Detect which cell encompasses the target text, then output its [X, Y] center coordinate. 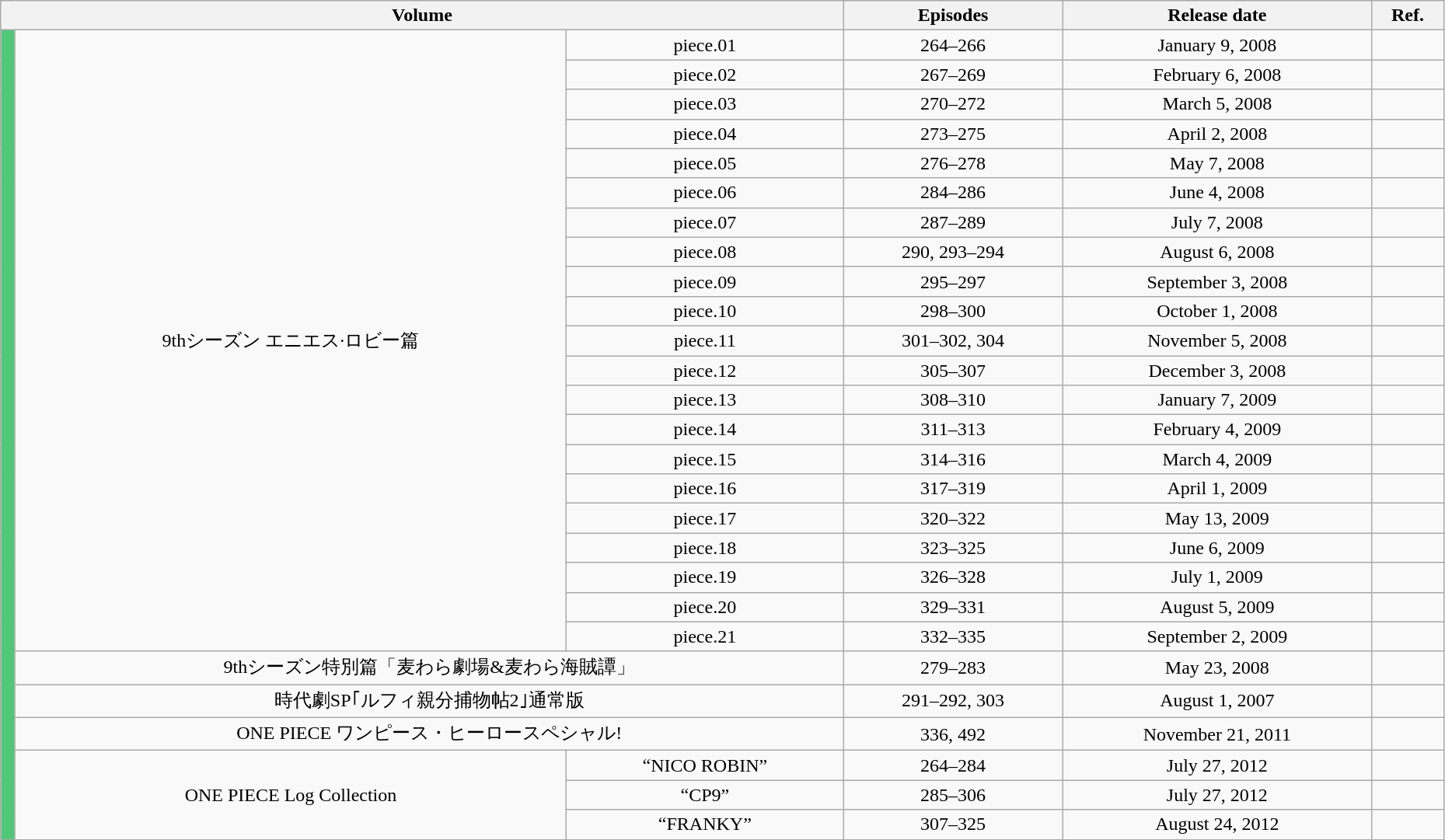
May 23, 2008 [1217, 668]
291–292, 303 [953, 701]
piece.09 [705, 281]
264–284 [953, 765]
piece.12 [705, 371]
305–307 [953, 371]
piece.10 [705, 311]
276–278 [953, 163]
August 24, 2012 [1217, 824]
November 21, 2011 [1217, 734]
March 4, 2009 [1217, 459]
piece.03 [705, 104]
piece.18 [705, 548]
piece.08 [705, 252]
“FRANKY” [705, 824]
piece.04 [705, 134]
March 5, 2008 [1217, 104]
piece.21 [705, 636]
piece.20 [705, 607]
Ref. [1408, 16]
329–331 [953, 607]
311–313 [953, 430]
October 1, 2008 [1217, 311]
May 13, 2009 [1217, 518]
Release date [1217, 16]
298–300 [953, 311]
267–269 [953, 75]
piece.17 [705, 518]
November 5, 2008 [1217, 340]
307–325 [953, 824]
April 1, 2009 [1217, 489]
308–310 [953, 400]
May 7, 2008 [1217, 163]
314–316 [953, 459]
July 1, 2009 [1217, 577]
piece.06 [705, 193]
時代劇SP｢ルフィ親分捕物帖2｣通常版 [429, 701]
June 6, 2009 [1217, 548]
320–322 [953, 518]
326–328 [953, 577]
317–319 [953, 489]
piece.16 [705, 489]
piece.07 [705, 222]
August 5, 2009 [1217, 607]
August 6, 2008 [1217, 252]
“NICO ROBIN” [705, 765]
piece.14 [705, 430]
February 6, 2008 [1217, 75]
Episodes [953, 16]
270–272 [953, 104]
piece.11 [705, 340]
323–325 [953, 548]
piece.19 [705, 577]
264–266 [953, 45]
September 2, 2009 [1217, 636]
piece.05 [705, 163]
290, 293–294 [953, 252]
April 2, 2008 [1217, 134]
285–306 [953, 795]
piece.15 [705, 459]
273–275 [953, 134]
301–302, 304 [953, 340]
ONE PIECE Log Collection [291, 795]
287–289 [953, 222]
July 7, 2008 [1217, 222]
295–297 [953, 281]
336, 492 [953, 734]
piece.13 [705, 400]
9thシーズン特別篇「麦わら劇場&麦わら海賊譚」 [429, 668]
332–335 [953, 636]
ONE PIECE ワンピース・ヒーロースペシャル! [429, 734]
June 4, 2008 [1217, 193]
284–286 [953, 193]
9thシーズン エニエス·ロビー篇 [291, 340]
Volume [422, 16]
January 7, 2009 [1217, 400]
piece.02 [705, 75]
“CP9” [705, 795]
December 3, 2008 [1217, 371]
279–283 [953, 668]
January 9, 2008 [1217, 45]
August 1, 2007 [1217, 701]
February 4, 2009 [1217, 430]
piece.01 [705, 45]
September 3, 2008 [1217, 281]
